Determine the (x, y) coordinate at the center of the cell enclosing the given text.  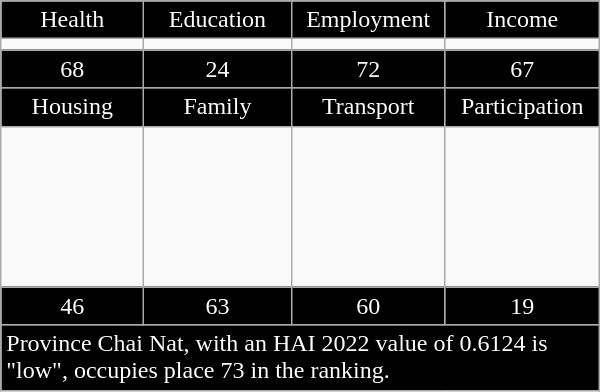
63 (218, 306)
Province Chai Nat, with an HAI 2022 value of 0.6124 is "low", occupies place 73 in the ranking. (300, 358)
Income (522, 20)
Family (218, 107)
Education (218, 20)
19 (522, 306)
46 (72, 306)
Transport (368, 107)
Participation (522, 107)
68 (72, 69)
Employment (368, 20)
Housing (72, 107)
60 (368, 306)
24 (218, 69)
67 (522, 69)
Health (72, 20)
72 (368, 69)
